Identify which cell holds the provided text, then report its [x, y] central coordinate. 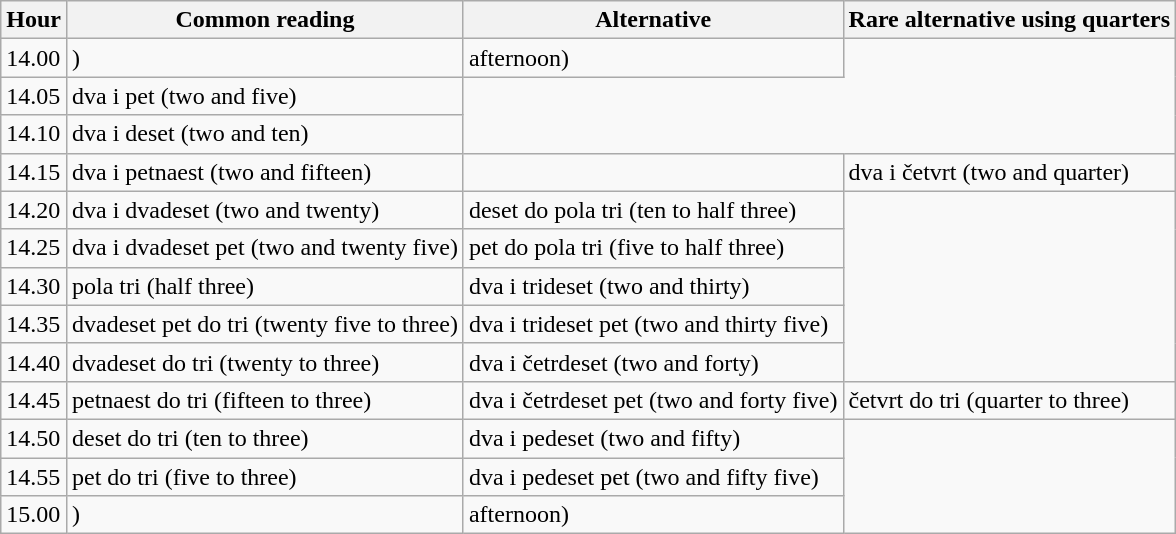
dvadeset pet do tri (twenty five to three) [264, 324]
petnaest do tri (fifteen to three) [264, 400]
pola tri (half three) [264, 286]
14.55 [34, 477]
14.20 [34, 210]
dva i četrdeset pet (two and forty five) [653, 400]
14.45 [34, 400]
14.40 [34, 362]
dva i pedeset pet (two and fifty five) [653, 477]
14.10 [34, 134]
dva i dvadeset (two and twenty) [264, 210]
deset do tri (ten to three) [264, 438]
Alternative [653, 20]
14.05 [34, 96]
15.00 [34, 515]
pet do tri (five to three) [264, 477]
14.30 [34, 286]
Hour [34, 20]
dva i dvadeset pet (two and twenty five) [264, 248]
četvrt do tri (quarter to three) [1010, 400]
dva i petnaest (two and fifteen) [264, 172]
dva i pet (two and five) [264, 96]
14.35 [34, 324]
14.00 [34, 58]
dva i trideset (two and thirty) [653, 286]
Common reading [264, 20]
dvadeset do tri (twenty to three) [264, 362]
deset do pola tri (ten to half three) [653, 210]
dva i četvrt (two and quarter) [1010, 172]
Rare alternative using quarters [1010, 20]
dva i četrdeset (two and forty) [653, 362]
dva i pedeset (two and fifty) [653, 438]
dva i deset (two and ten) [264, 134]
pet do pola tri (five to half three) [653, 248]
14.25 [34, 248]
14.15 [34, 172]
14.50 [34, 438]
dva i trideset pet (two and thirty five) [653, 324]
